Return [x, y] of the center of cell containing provided text 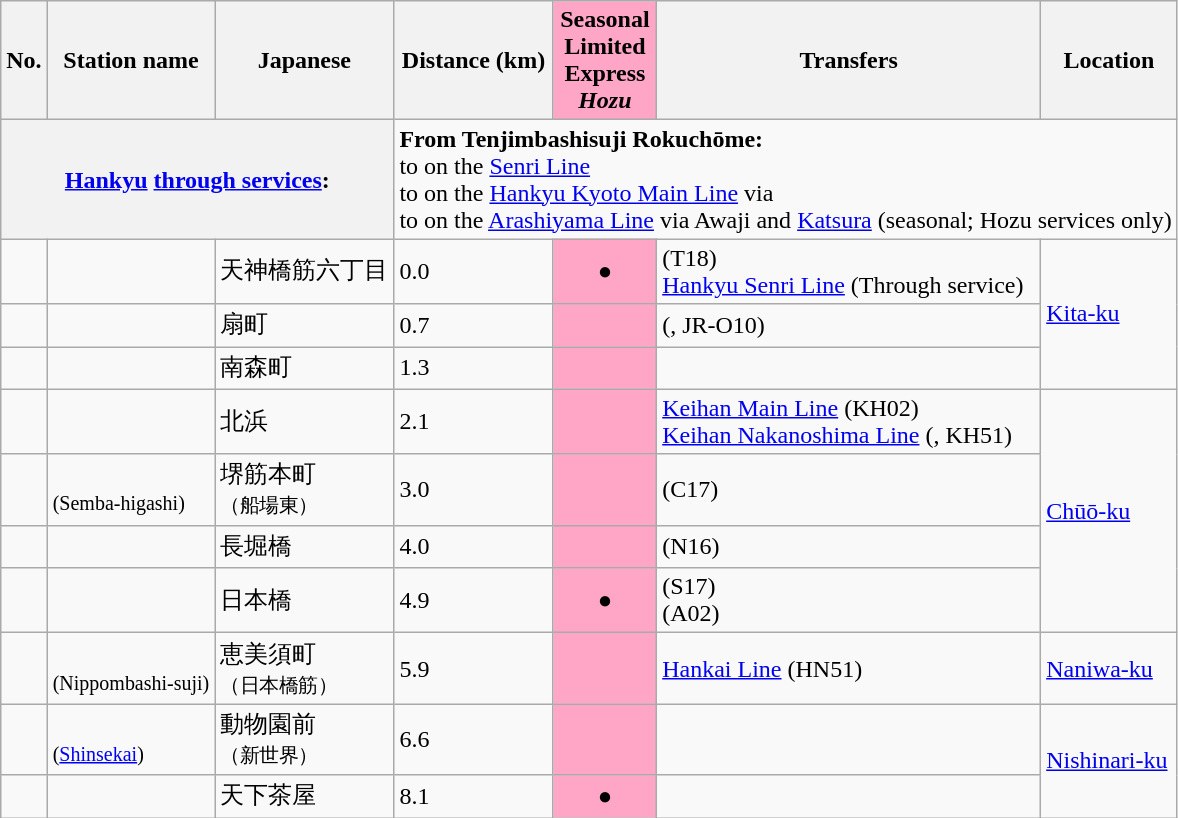
SeasonalLimitedExpressHozu [605, 60]
Distance (km) [474, 60]
日本橋 [304, 600]
(Nippombashi-suji) [131, 668]
Transfers [849, 60]
扇町 [304, 326]
Chūō-ku [1110, 511]
動物園前（新世界） [304, 740]
No. [24, 60]
6.6 [474, 740]
(C17) [849, 490]
2.1 [474, 422]
5.9 [474, 668]
長堀橋 [304, 546]
4.9 [474, 600]
(S17) (A02) [849, 600]
(Shinsekai) [131, 740]
Hankai Line (HN51) [849, 668]
Japanese [304, 60]
天下茶屋 [304, 796]
0.0 [474, 272]
Location [1110, 60]
3.0 [474, 490]
Nishinari-ku [1110, 761]
(N16) [849, 546]
(T18) Hankyu Senri Line (Through service) [849, 272]
南森町 [304, 368]
天神橋筋六丁目 [304, 272]
Keihan Main Line (KH02) Keihan Nakanoshima Line (, KH51) [849, 422]
Hankyu through services: [198, 180]
Kita-ku [1110, 314]
北浜 [304, 422]
(Semba-higashi) [131, 490]
8.1 [474, 796]
Naniwa-ku [1110, 668]
恵美須町（日本橋筋） [304, 668]
堺筋本町（船場東） [304, 490]
(, JR-O10) [849, 326]
1.3 [474, 368]
0.7 [474, 326]
4.0 [474, 546]
Station name [131, 60]
